Provide the [X, Y] coordinate of the cell's center where the given text is located.  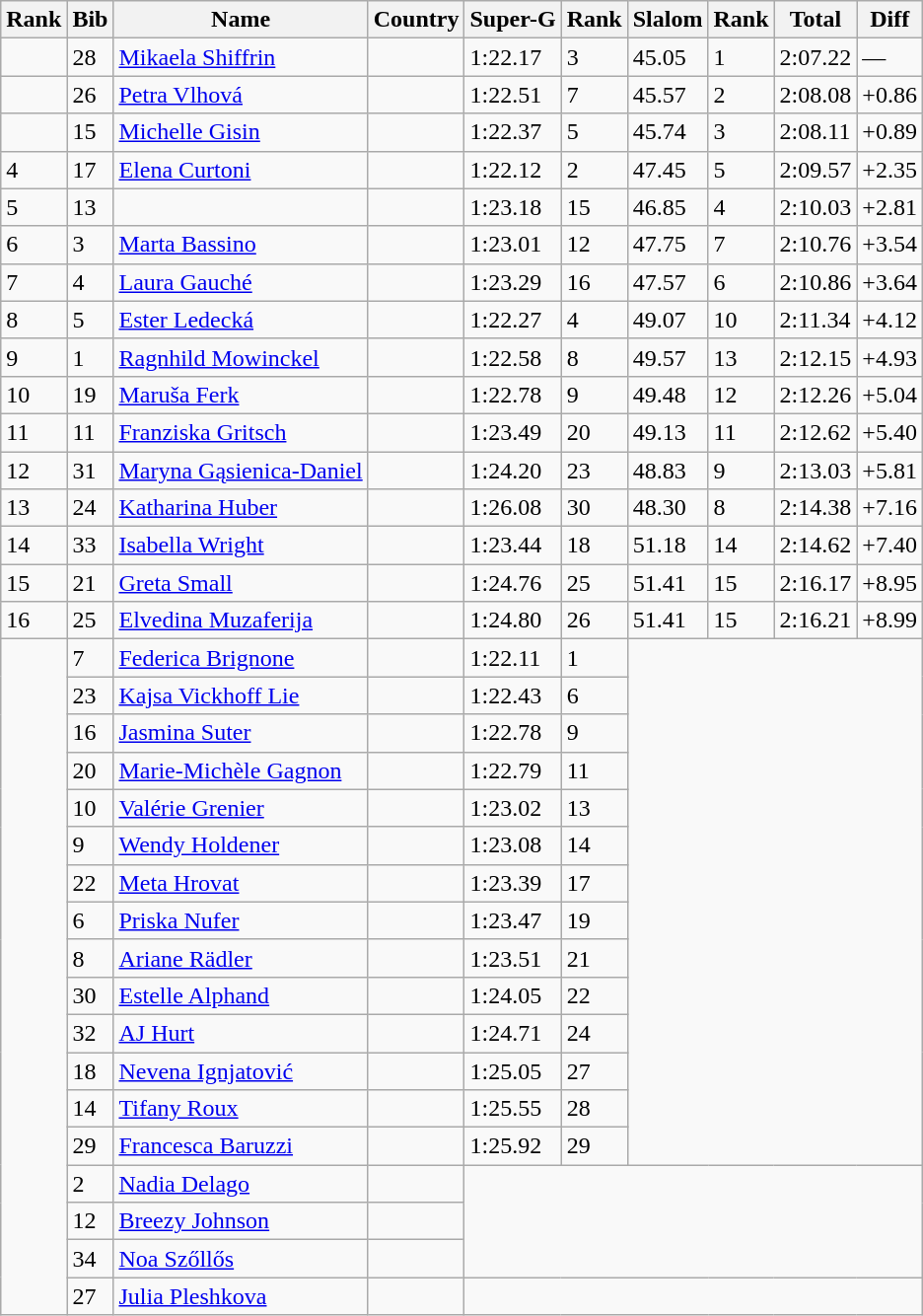
Federica Brignone [241, 658]
Priska Nufer [241, 920]
33 [91, 546]
Country [416, 20]
1:22.11 [513, 658]
1:22.27 [513, 320]
Franziska Gritsch [241, 432]
— [889, 57]
Ragnhild Mowinckel [241, 357]
49.13 [668, 432]
1:22.17 [513, 57]
Breezy Johnson [241, 1221]
2:12.15 [816, 357]
1:22.43 [513, 695]
2:08.11 [816, 132]
1:22.79 [513, 770]
1:23.51 [513, 958]
Wendy Holdener [241, 845]
+3.54 [889, 245]
+5.40 [889, 432]
Diff [889, 20]
45.74 [668, 132]
Greta Small [241, 583]
1:23.29 [513, 282]
+5.04 [889, 395]
Kajsa Vickhoff Lie [241, 695]
2:13.03 [816, 471]
1:25.05 [513, 1070]
48.83 [668, 471]
Francesca Baruzzi [241, 1146]
Super-G [513, 20]
Maruša Ferk [241, 395]
Katharina Huber [241, 508]
1:25.55 [513, 1109]
2:12.62 [816, 432]
Marta Bassino [241, 245]
Total [816, 20]
1:23.08 [513, 845]
Nadia Delago [241, 1184]
Noa Szőllős [241, 1259]
Ester Ledecká [241, 320]
Valérie Grenier [241, 808]
49.57 [668, 357]
1:26.08 [513, 508]
2:14.38 [816, 508]
+7.40 [889, 546]
Tifany Roux [241, 1109]
2:16.21 [816, 621]
1:23.18 [513, 207]
1:22.37 [513, 132]
46.85 [668, 207]
2:14.62 [816, 546]
2:10.86 [816, 282]
47.75 [668, 245]
Ariane Rädler [241, 958]
Name [241, 20]
Elvedina Muzaferija [241, 621]
47.45 [668, 170]
1:24.05 [513, 995]
32 [91, 1033]
31 [91, 471]
1:23.39 [513, 883]
48.30 [668, 508]
2:10.03 [816, 207]
1:25.92 [513, 1146]
1:22.58 [513, 357]
1:23.49 [513, 432]
2:10.76 [816, 245]
2:12.26 [816, 395]
1:24.71 [513, 1033]
+0.89 [889, 132]
1:24.20 [513, 471]
Mikaela Shiffrin [241, 57]
Maryna Gąsienica-Daniel [241, 471]
Jasmina Suter [241, 733]
1:22.51 [513, 95]
2:09.57 [816, 170]
+0.86 [889, 95]
2:08.08 [816, 95]
47.57 [668, 282]
1:22.12 [513, 170]
+4.93 [889, 357]
+8.99 [889, 621]
45.57 [668, 95]
+3.64 [889, 282]
Estelle Alphand [241, 995]
49.48 [668, 395]
Marie-Michèle Gagnon [241, 770]
49.07 [668, 320]
Petra Vlhová [241, 95]
Laura Gauché [241, 282]
Meta Hrovat [241, 883]
+8.95 [889, 583]
1:23.44 [513, 546]
+5.81 [889, 471]
Bib [91, 20]
+7.16 [889, 508]
1:23.01 [513, 245]
51.18 [668, 546]
Julia Pleshkova [241, 1296]
2:16.17 [816, 583]
1:23.47 [513, 920]
2:07.22 [816, 57]
34 [91, 1259]
1:23.02 [513, 808]
2:11.34 [816, 320]
Michelle Gisin [241, 132]
Isabella Wright [241, 546]
1:24.80 [513, 621]
45.05 [668, 57]
Nevena Ignjatović [241, 1070]
Slalom [668, 20]
1:24.76 [513, 583]
Elena Curtoni [241, 170]
AJ Hurt [241, 1033]
+4.12 [889, 320]
+2.81 [889, 207]
+2.35 [889, 170]
